For the text-containing cell, return its midpoint in (x, y) coordinate format. 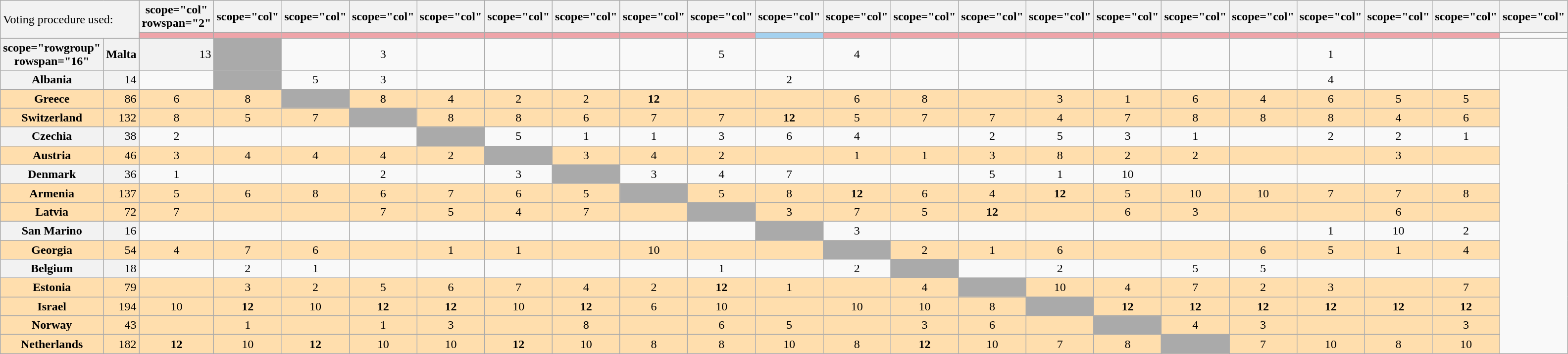
Netherlands (52, 344)
132 (121, 118)
Georgia (52, 249)
Armenia (52, 193)
54 (121, 249)
13 (176, 55)
194 (121, 306)
14 (121, 80)
18 (121, 269)
Norway (52, 325)
scope="rowgroup" rowspan="16" (52, 55)
Greece (52, 99)
Denmark (52, 174)
Switzerland (52, 118)
Malta (121, 55)
137 (121, 193)
16 (121, 231)
Latvia (52, 212)
72 (121, 212)
79 (121, 288)
86 (121, 99)
46 (121, 155)
Israel (52, 306)
Czechia (52, 136)
36 (121, 174)
scope="col" rowspan="2" (176, 17)
San Marino (52, 231)
43 (121, 325)
Voting procedure used: (70, 19)
Estonia (52, 288)
182 (121, 344)
Albania (52, 80)
38 (121, 136)
Belgium (52, 269)
Austria (52, 155)
